Detect which cell encompasses the target text, then output its (x, y) center coordinate. 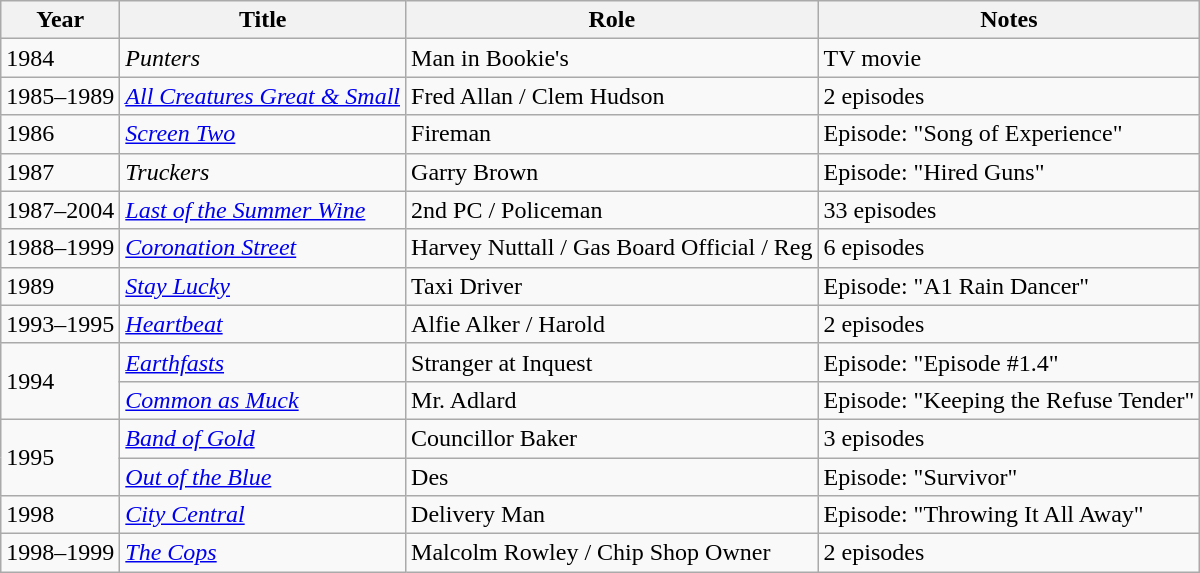
Fred Allan / Clem Hudson (612, 96)
Episode: "Survivor" (1009, 477)
Last of the Summer Wine (263, 210)
1987 (60, 172)
33 episodes (1009, 210)
3 episodes (1009, 438)
2nd PC / Policeman (612, 210)
1986 (60, 134)
Man in Bookie's (612, 58)
Garry Brown (612, 172)
City Central (263, 515)
Mr. Adlard (612, 400)
Earthfasts (263, 362)
Episode: "Episode #1.4" (1009, 362)
Episode: "Song of Experience" (1009, 134)
The Cops (263, 553)
1993–1995 (60, 324)
All Creatures Great & Small (263, 96)
Heartbeat (263, 324)
Alfie Alker / Harold (612, 324)
Role (612, 20)
Fireman (612, 134)
Punters (263, 58)
1989 (60, 286)
6 episodes (1009, 248)
1985–1989 (60, 96)
Episode: "Hired Guns" (1009, 172)
Notes (1009, 20)
1994 (60, 381)
Band of Gold (263, 438)
Episode: "Keeping the Refuse Tender" (1009, 400)
Stranger at Inquest (612, 362)
Delivery Man (612, 515)
Des (612, 477)
Truckers (263, 172)
1987–2004 (60, 210)
Councillor Baker (612, 438)
Episode: "A1 Rain Dancer" (1009, 286)
Screen Two (263, 134)
Harvey Nuttall / Gas Board Official / Reg (612, 248)
Title (263, 20)
Out of the Blue (263, 477)
Year (60, 20)
Malcolm Rowley / Chip Shop Owner (612, 553)
1998–1999 (60, 553)
1984 (60, 58)
Taxi Driver (612, 286)
TV movie (1009, 58)
Stay Lucky (263, 286)
Episode: "Throwing It All Away" (1009, 515)
1998 (60, 515)
Coronation Street (263, 248)
Common as Muck (263, 400)
1988–1999 (60, 248)
1995 (60, 457)
